Capture the cell that displays the provided text and extract its [X, Y] central coordinate. 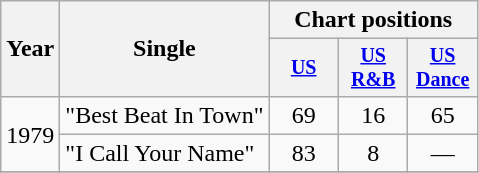
"I Call Your Name" [164, 153]
83 [304, 153]
— [442, 153]
USDance [442, 68]
69 [304, 115]
Chart positions [373, 20]
"Best Beat In Town" [164, 115]
16 [372, 115]
US [304, 68]
USR&B [372, 68]
8 [372, 153]
Year [30, 49]
65 [442, 115]
Single [164, 49]
1979 [30, 134]
